For the text-containing cell, return its midpoint in [X, Y] coordinate format. 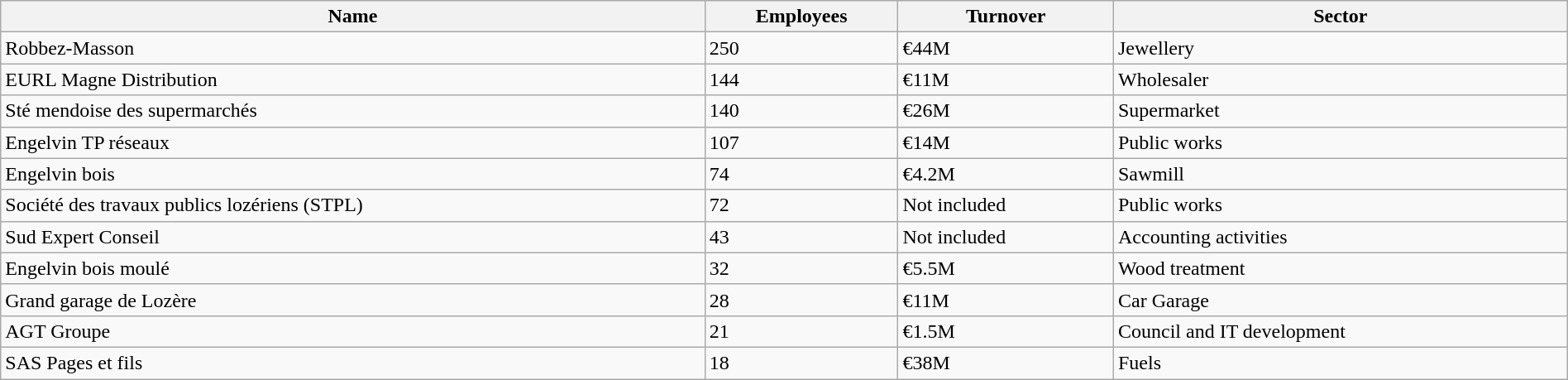
Wholesaler [1340, 79]
€4.2M [1006, 174]
Robbez-Masson [353, 48]
Car Garage [1340, 300]
AGT Groupe [353, 331]
€38M [1006, 363]
Société des travaux publics lozériens (STPL) [353, 205]
Employees [801, 17]
€44M [1006, 48]
Name [353, 17]
Fuels [1340, 363]
72 [801, 205]
Accounting activities [1340, 237]
Council and IT development [1340, 331]
Engelvin bois [353, 174]
Supermarket [1340, 111]
107 [801, 142]
Sector [1340, 17]
Jewellery [1340, 48]
32 [801, 268]
EURL Magne Distribution [353, 79]
250 [801, 48]
28 [801, 300]
SAS Pages et fils [353, 363]
21 [801, 331]
18 [801, 363]
€1.5M [1006, 331]
Engelvin bois moulé [353, 268]
€5.5M [1006, 268]
140 [801, 111]
144 [801, 79]
Grand garage de Lozère [353, 300]
Turnover [1006, 17]
Sté mendoise des supermarchés [353, 111]
74 [801, 174]
Engelvin TP réseaux [353, 142]
Sud Expert Conseil [353, 237]
€26M [1006, 111]
€14M [1006, 142]
Wood treatment [1340, 268]
43 [801, 237]
Sawmill [1340, 174]
